Locate the cell with the specified text and output its [x, y] center coordinate. 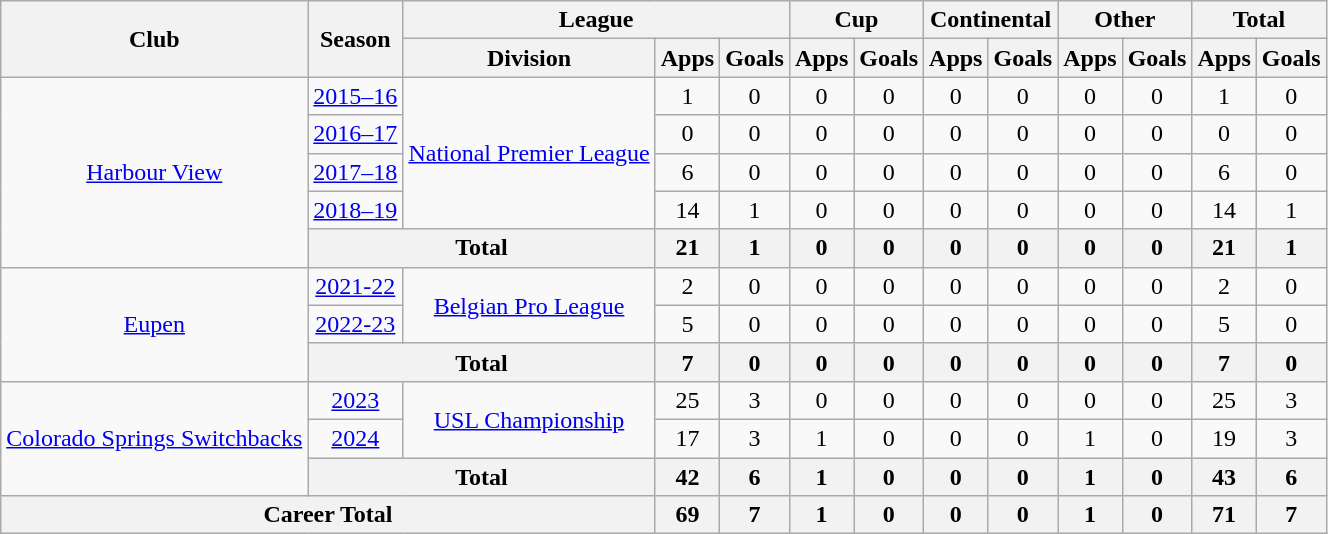
League [596, 20]
2023 [356, 400]
Cup [856, 20]
2022-23 [356, 324]
Season [356, 39]
43 [1224, 477]
Colorado Springs Switchbacks [154, 438]
Harbour View [154, 172]
Belgian Pro League [529, 305]
19 [1224, 438]
USL Championship [529, 419]
17 [687, 438]
2016–17 [356, 134]
2015–16 [356, 96]
Other [1125, 20]
69 [687, 515]
2021-22 [356, 286]
2024 [356, 438]
Continental [991, 20]
2017–18 [356, 172]
Eupen [154, 324]
71 [1224, 515]
Career Total [328, 515]
National Premier League [529, 153]
42 [687, 477]
Club [154, 39]
Division [529, 58]
2018–19 [356, 210]
